Detect which cell encompasses the target text, then output its [x, y] center coordinate. 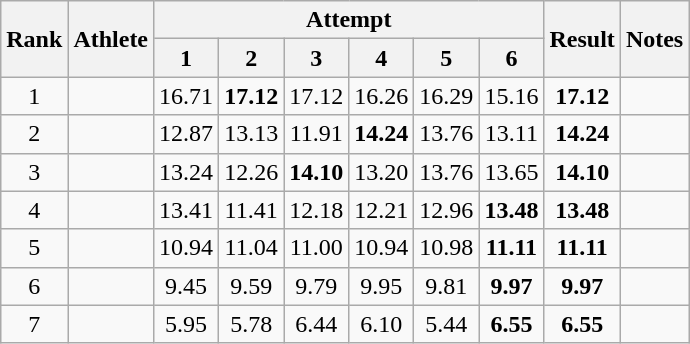
9.59 [252, 286]
12.87 [186, 134]
16.29 [446, 96]
6.44 [316, 324]
9.95 [382, 286]
Rank [34, 39]
5.95 [186, 324]
13.24 [186, 172]
13.13 [252, 134]
16.26 [382, 96]
12.26 [252, 172]
9.79 [316, 286]
Notes [654, 39]
13.41 [186, 210]
7 [34, 324]
10.98 [446, 248]
13.20 [382, 172]
9.45 [186, 286]
16.71 [186, 96]
11.04 [252, 248]
11.41 [252, 210]
Result [582, 39]
12.96 [446, 210]
5.44 [446, 324]
12.21 [382, 210]
Attempt [349, 20]
12.18 [316, 210]
Athlete [111, 39]
11.00 [316, 248]
11.91 [316, 134]
6.10 [382, 324]
5.78 [252, 324]
13.11 [512, 134]
15.16 [512, 96]
9.81 [446, 286]
13.65 [512, 172]
